Output the [X, Y] coordinate of the center of the cell containing the given text.  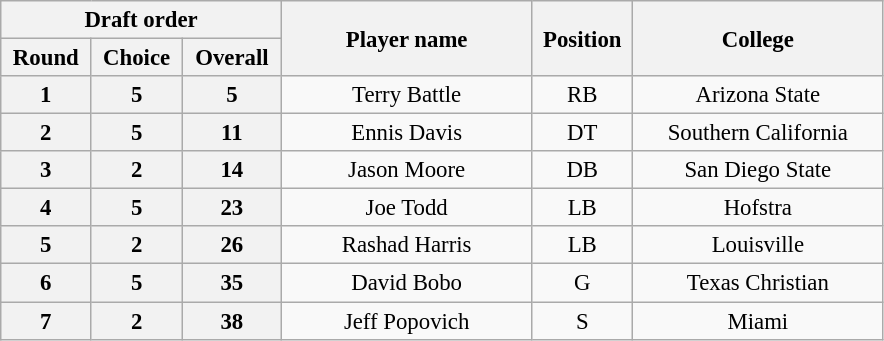
1 [46, 95]
Joe Todd [406, 208]
Hofstra [758, 208]
Southern California [758, 133]
35 [232, 283]
G [582, 283]
Texas Christian [758, 283]
David Bobo [406, 283]
23 [232, 208]
6 [46, 283]
Overall [232, 58]
Round [46, 58]
Louisville [758, 245]
Miami [758, 321]
San Diego State [758, 170]
S [582, 321]
Choice [137, 58]
Terry Battle [406, 95]
College [758, 38]
38 [232, 321]
Rashad Harris [406, 245]
Ennis Davis [406, 133]
RB [582, 95]
3 [46, 170]
14 [232, 170]
Player name [406, 38]
DT [582, 133]
7 [46, 321]
DB [582, 170]
Jason Moore [406, 170]
Draft order [142, 20]
Position [582, 38]
Arizona State [758, 95]
4 [46, 208]
11 [232, 133]
26 [232, 245]
Jeff Popovich [406, 321]
